For the text-containing cell, return its midpoint in (X, Y) coordinate format. 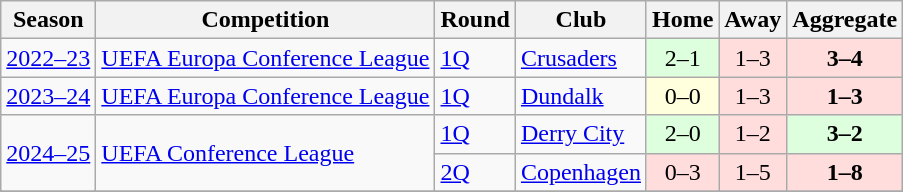
Club (580, 20)
UEFA Conference League (266, 153)
0–3 (682, 172)
1–8 (845, 172)
2Q (475, 172)
Home (682, 20)
3–2 (845, 134)
Round (475, 20)
Competition (266, 20)
Copenhagen (580, 172)
2–1 (682, 58)
Crusaders (580, 58)
Season (48, 20)
Dundalk (580, 96)
2022–23 (48, 58)
1–2 (753, 134)
2024–25 (48, 153)
Away (753, 20)
1–5 (753, 172)
Derry City (580, 134)
3–4 (845, 58)
0–0 (682, 96)
2–0 (682, 134)
Aggregate (845, 20)
2023–24 (48, 96)
